From the cell containing the given text, extract its center point as [x, y] coordinate. 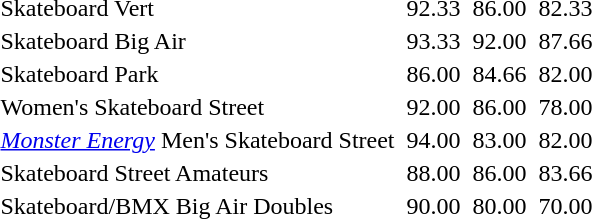
84.66 [500, 74]
83.00 [500, 140]
93.33 [434, 41]
88.00 [434, 173]
94.00 [434, 140]
